Return (X, Y) of the center of cell containing provided text 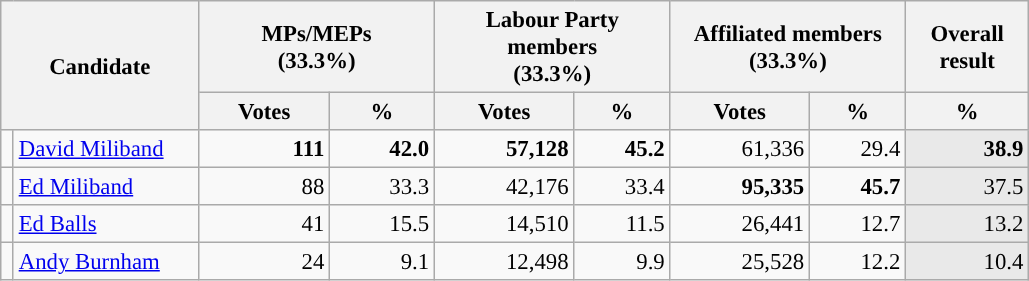
14,510 (504, 224)
Labour Party members (33.3%) (552, 47)
29.4 (858, 149)
15.5 (382, 224)
12.2 (858, 262)
12.7 (858, 224)
David Miliband (106, 149)
11.5 (622, 224)
38.9 (968, 149)
42,176 (504, 187)
9.9 (622, 262)
26,441 (740, 224)
61,336 (740, 149)
33.3 (382, 187)
10.4 (968, 262)
Candidate (100, 66)
25,528 (740, 262)
9.1 (382, 262)
MPs/MEPs (33.3%) (317, 47)
37.5 (968, 187)
42.0 (382, 149)
95,335 (740, 187)
57,128 (504, 149)
111 (264, 149)
45.7 (858, 187)
13.2 (968, 224)
Overall result (968, 47)
Affiliated members (33.3%) (788, 47)
33.4 (622, 187)
41 (264, 224)
45.2 (622, 149)
Ed Balls (106, 224)
Andy Burnham (106, 262)
Ed Miliband (106, 187)
24 (264, 262)
88 (264, 187)
12,498 (504, 262)
